For the text-containing cell, return its midpoint in (X, Y) coordinate format. 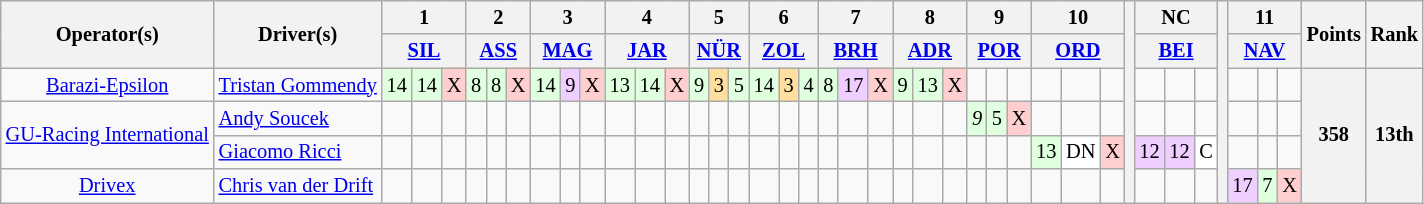
ASS (498, 51)
Chris van der Drift (298, 186)
Giacomo Ricci (298, 152)
Rank (1394, 34)
DN (1080, 152)
Barazi-Epsilon (108, 85)
BEI (1176, 51)
Drivex (108, 186)
ORD (1078, 51)
NAV (1264, 51)
JAR (647, 51)
POR (999, 51)
Tristan Gommendy (298, 85)
358 (1334, 136)
Driver(s) (298, 34)
ZOL (784, 51)
2 (498, 17)
BRH (855, 51)
NC (1176, 17)
Andy Soucek (298, 118)
NÜR (719, 51)
6 (784, 17)
ADR (930, 51)
SIL (424, 51)
MAG (567, 51)
Operator(s) (108, 34)
10 (1078, 17)
1 (424, 17)
13th (1394, 136)
Points (1334, 34)
GU-Racing International (108, 134)
C (1206, 152)
11 (1264, 17)
